Capture the cell that displays the provided text and extract its [x, y] central coordinate. 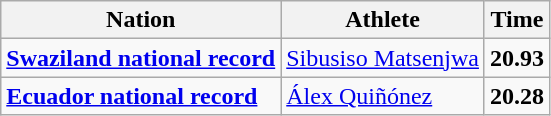
Álex Quiñónez [383, 96]
20.93 [516, 58]
Athlete [383, 20]
Swaziland national record [141, 58]
Nation [141, 20]
Sibusiso Matsenjwa [383, 58]
Time [516, 20]
20.28 [516, 96]
Ecuador national record [141, 96]
